From the cell containing the given text, extract its center point as (X, Y) coordinate. 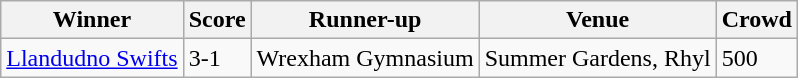
500 (756, 58)
Runner-up (365, 20)
Summer Gardens, Rhyl (598, 58)
Wrexham Gymnasium (365, 58)
Venue (598, 20)
Crowd (756, 20)
Score (217, 20)
Winner (92, 20)
3-1 (217, 58)
Llandudno Swifts (92, 58)
